From the cell containing the given text, extract its center point as (X, Y) coordinate. 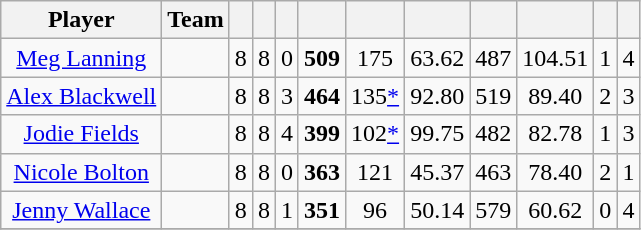
45.37 (438, 172)
482 (494, 134)
351 (322, 210)
104.51 (556, 58)
63.62 (438, 58)
463 (494, 172)
Jenny Wallace (82, 210)
135* (376, 96)
Jodie Fields (82, 134)
50.14 (438, 210)
464 (322, 96)
60.62 (556, 210)
102* (376, 134)
89.40 (556, 96)
363 (322, 172)
Nicole Bolton (82, 172)
96 (376, 210)
519 (494, 96)
82.78 (556, 134)
399 (322, 134)
487 (494, 58)
Alex Blackwell (82, 96)
78.40 (556, 172)
175 (376, 58)
Team (196, 20)
Meg Lanning (82, 58)
579 (494, 210)
509 (322, 58)
92.80 (438, 96)
99.75 (438, 134)
Player (82, 20)
121 (376, 172)
